Extract the [X, Y] coordinate from the center of the cell holding the provided text.  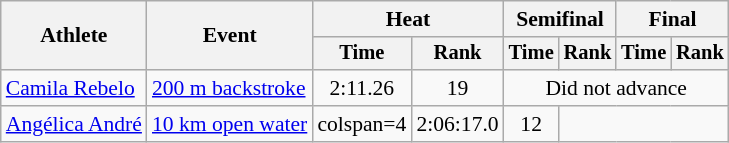
Semifinal [560, 19]
12 [532, 124]
2:06:17.0 [457, 124]
2:11.26 [362, 88]
Final [672, 19]
Camila Rebelo [74, 88]
200 m backstroke [230, 88]
10 km open water [230, 124]
Did not advance [616, 88]
Event [230, 36]
Athlete [74, 36]
19 [457, 88]
Angélica André [74, 124]
colspan=4 [362, 124]
Heat [408, 19]
